Extract the [x, y] coordinate from the center of the cell holding the provided text.  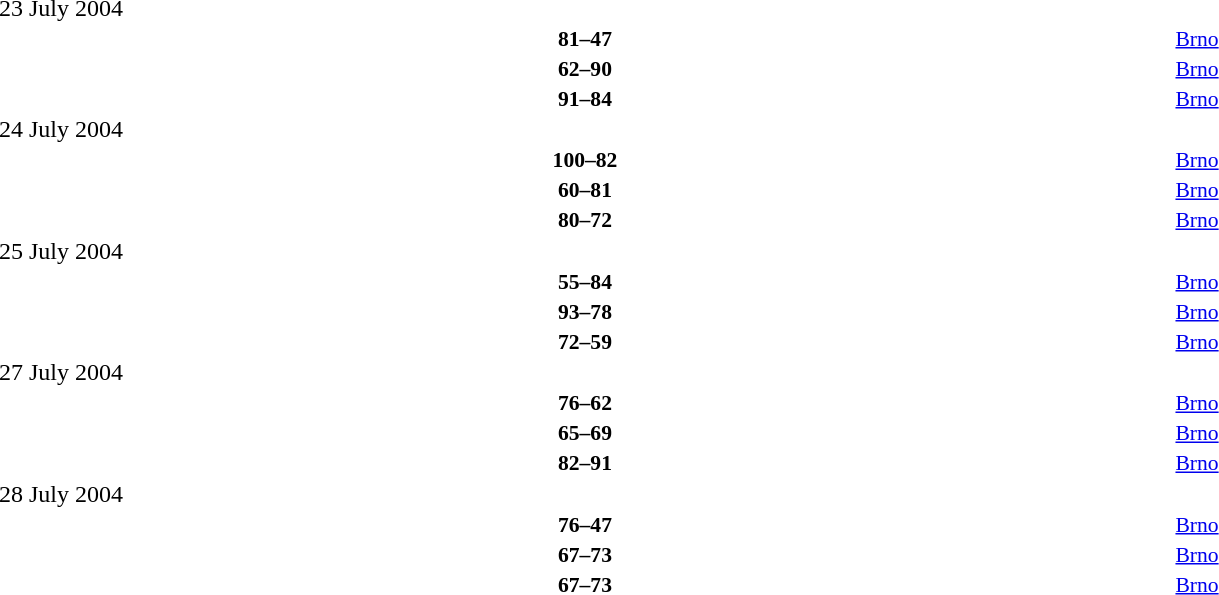
76–62 [584, 403]
76–47 [584, 524]
67–73 [584, 554]
100–82 [584, 160]
65–69 [584, 433]
81–47 [584, 38]
82–91 [584, 463]
55–84 [584, 282]
72–59 [584, 342]
62–90 [584, 68]
93–78 [584, 312]
91–84 [584, 98]
80–72 [584, 220]
60–81 [584, 190]
